Scan for the cell matching the given text and deliver its [x, y] coordinate at center. 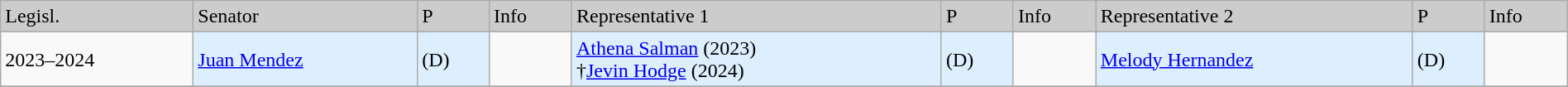
Legisl. [98, 17]
2023–2024 [98, 60]
Representative 2 [1254, 17]
Melody Hernandez [1254, 60]
Representative 1 [756, 17]
Juan Mendez [306, 60]
Athena Salman (2023)†Jevin Hodge (2024) [756, 60]
Senator [306, 17]
